Search for the cell housing the specified text and yield its (x, y) center coordinate. 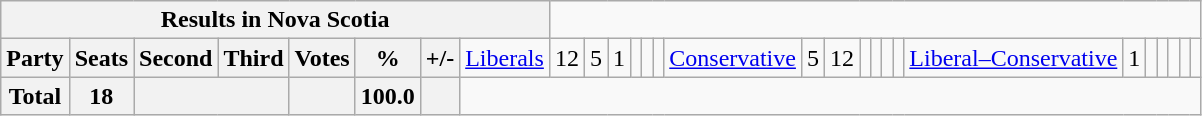
Second (176, 58)
100.0 (388, 96)
% (388, 58)
Party (35, 58)
Liberals (505, 58)
Liberal–Conservative (1014, 58)
Conservative (733, 58)
Seats (101, 58)
Votes (322, 58)
18 (101, 96)
Third (254, 58)
Total (35, 96)
+/- (440, 58)
Results in Nova Scotia (276, 20)
